Provide the (X, Y) coordinate of the cell's center where the given text is located.  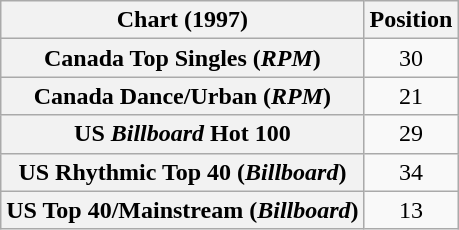
21 (411, 96)
US Billboard Hot 100 (182, 134)
Canada Top Singles (RPM) (182, 58)
29 (411, 134)
30 (411, 58)
Chart (1997) (182, 20)
Position (411, 20)
Canada Dance/Urban (RPM) (182, 96)
US Top 40/Mainstream (Billboard) (182, 210)
US Rhythmic Top 40 (Billboard) (182, 172)
34 (411, 172)
13 (411, 210)
